For the text-containing cell, return its midpoint in (X, Y) coordinate format. 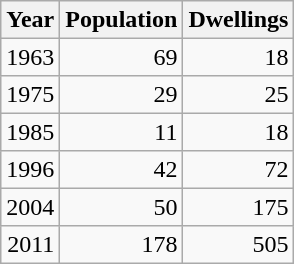
1963 (30, 56)
42 (122, 170)
25 (238, 94)
69 (122, 56)
11 (122, 132)
505 (238, 244)
72 (238, 170)
2011 (30, 244)
1985 (30, 132)
1996 (30, 170)
Year (30, 20)
178 (122, 244)
29 (122, 94)
50 (122, 206)
Population (122, 20)
175 (238, 206)
Dwellings (238, 20)
2004 (30, 206)
1975 (30, 94)
